Detect which cell encompasses the target text, then output its (X, Y) center coordinate. 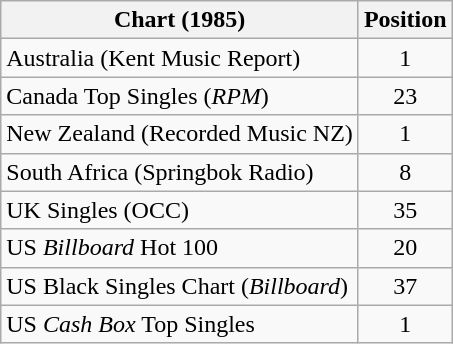
8 (405, 172)
Canada Top Singles (RPM) (180, 96)
US Cash Box Top Singles (180, 324)
23 (405, 96)
Position (405, 20)
UK Singles (OCC) (180, 210)
New Zealand (Recorded Music NZ) (180, 134)
Chart (1985) (180, 20)
US Billboard Hot 100 (180, 248)
35 (405, 210)
South Africa (Springbok Radio) (180, 172)
Australia (Kent Music Report) (180, 58)
US Black Singles Chart (Billboard) (180, 286)
37 (405, 286)
20 (405, 248)
